Pinpoint the cell where the given text exists, returning its [x, y] midpoint coordinate. 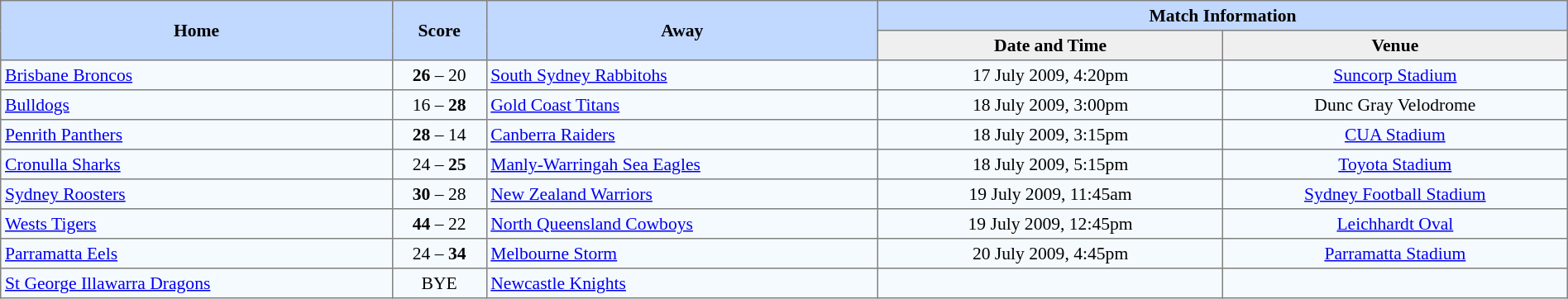
Venue [1394, 45]
30 – 28 [439, 194]
24 – 25 [439, 164]
44 – 22 [439, 224]
Bulldogs [197, 105]
Toyota Stadium [1394, 164]
Sydney Roosters [197, 194]
Cronulla Sharks [197, 164]
Parramatta Eels [197, 254]
20 July 2009, 4:45pm [1050, 254]
18 July 2009, 5:15pm [1050, 164]
Manly-Warringah Sea Eagles [682, 164]
18 July 2009, 3:15pm [1050, 135]
16 – 28 [439, 105]
19 July 2009, 11:45am [1050, 194]
Home [197, 31]
Penrith Panthers [197, 135]
Leichhardt Oval [1394, 224]
Suncorp Stadium [1394, 75]
18 July 2009, 3:00pm [1050, 105]
Brisbane Broncos [197, 75]
Canberra Raiders [682, 135]
Score [439, 31]
Sydney Football Stadium [1394, 194]
Newcastle Knights [682, 283]
New Zealand Warriors [682, 194]
Wests Tigers [197, 224]
CUA Stadium [1394, 135]
19 July 2009, 12:45pm [1050, 224]
Parramatta Stadium [1394, 254]
BYE [439, 283]
24 – 34 [439, 254]
North Queensland Cowboys [682, 224]
26 – 20 [439, 75]
Match Information [1223, 16]
St George Illawarra Dragons [197, 283]
Away [682, 31]
Gold Coast Titans [682, 105]
Melbourne Storm [682, 254]
28 – 14 [439, 135]
South Sydney Rabbitohs [682, 75]
Date and Time [1050, 45]
Dunc Gray Velodrome [1394, 105]
17 July 2009, 4:20pm [1050, 75]
